Identify which cell holds the provided text, then report its (x, y) central coordinate. 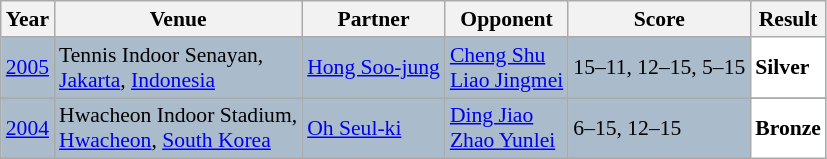
Oh Seul-ki (374, 128)
Silver (788, 68)
Cheng Shu Liao Jingmei (506, 68)
Hong Soo-jung (374, 68)
Venue (178, 19)
Score (659, 19)
6–15, 12–15 (659, 128)
Hwacheon Indoor Stadium,Hwacheon, South Korea (178, 128)
15–11, 12–15, 5–15 (659, 68)
Partner (374, 19)
Year (28, 19)
Bronze (788, 128)
Result (788, 19)
Opponent (506, 19)
Ding Jiao Zhao Yunlei (506, 128)
2004 (28, 128)
Tennis Indoor Senayan,Jakarta, Indonesia (178, 68)
2005 (28, 68)
